Return [x, y] of the center of cell containing provided text 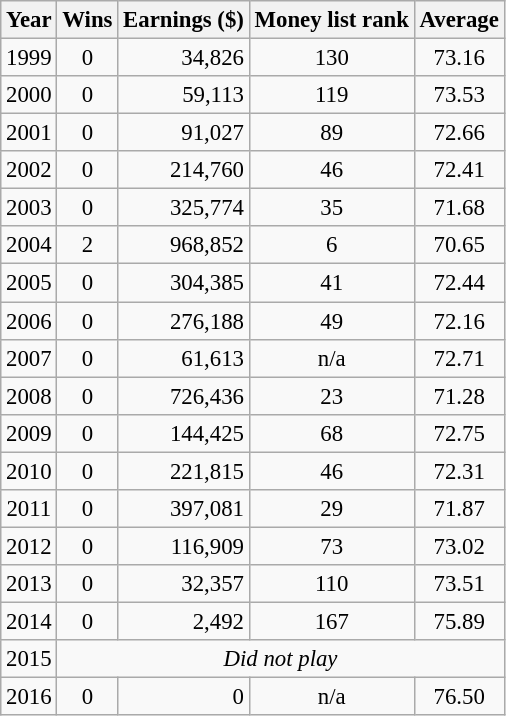
73.02 [459, 546]
144,425 [184, 433]
68 [332, 433]
214,760 [184, 170]
726,436 [184, 396]
119 [332, 95]
72.71 [459, 358]
2001 [29, 133]
61,613 [184, 358]
2003 [29, 208]
76.50 [459, 697]
75.89 [459, 621]
Wins [88, 20]
72.31 [459, 471]
2008 [29, 396]
2010 [29, 471]
35 [332, 208]
2004 [29, 245]
Year [29, 20]
167 [332, 621]
2015 [29, 659]
59,113 [184, 95]
2012 [29, 546]
72.66 [459, 133]
116,909 [184, 546]
2005 [29, 283]
71.68 [459, 208]
71.87 [459, 509]
34,826 [184, 58]
Did not play [280, 659]
2,492 [184, 621]
29 [332, 509]
2006 [29, 321]
72.75 [459, 433]
325,774 [184, 208]
2 [88, 245]
91,027 [184, 133]
2002 [29, 170]
73.51 [459, 584]
32,357 [184, 584]
70.65 [459, 245]
89 [332, 133]
110 [332, 584]
49 [332, 321]
71.28 [459, 396]
1999 [29, 58]
2009 [29, 433]
397,081 [184, 509]
2013 [29, 584]
2011 [29, 509]
304,385 [184, 283]
41 [332, 283]
73.16 [459, 58]
2000 [29, 95]
72.16 [459, 321]
72.41 [459, 170]
276,188 [184, 321]
130 [332, 58]
2007 [29, 358]
2016 [29, 697]
73 [332, 546]
2014 [29, 621]
6 [332, 245]
968,852 [184, 245]
Money list rank [332, 20]
72.44 [459, 283]
Earnings ($) [184, 20]
221,815 [184, 471]
Average [459, 20]
73.53 [459, 95]
23 [332, 396]
